Return the [X, Y] coordinate for the center point of the cell that contains the specified text.  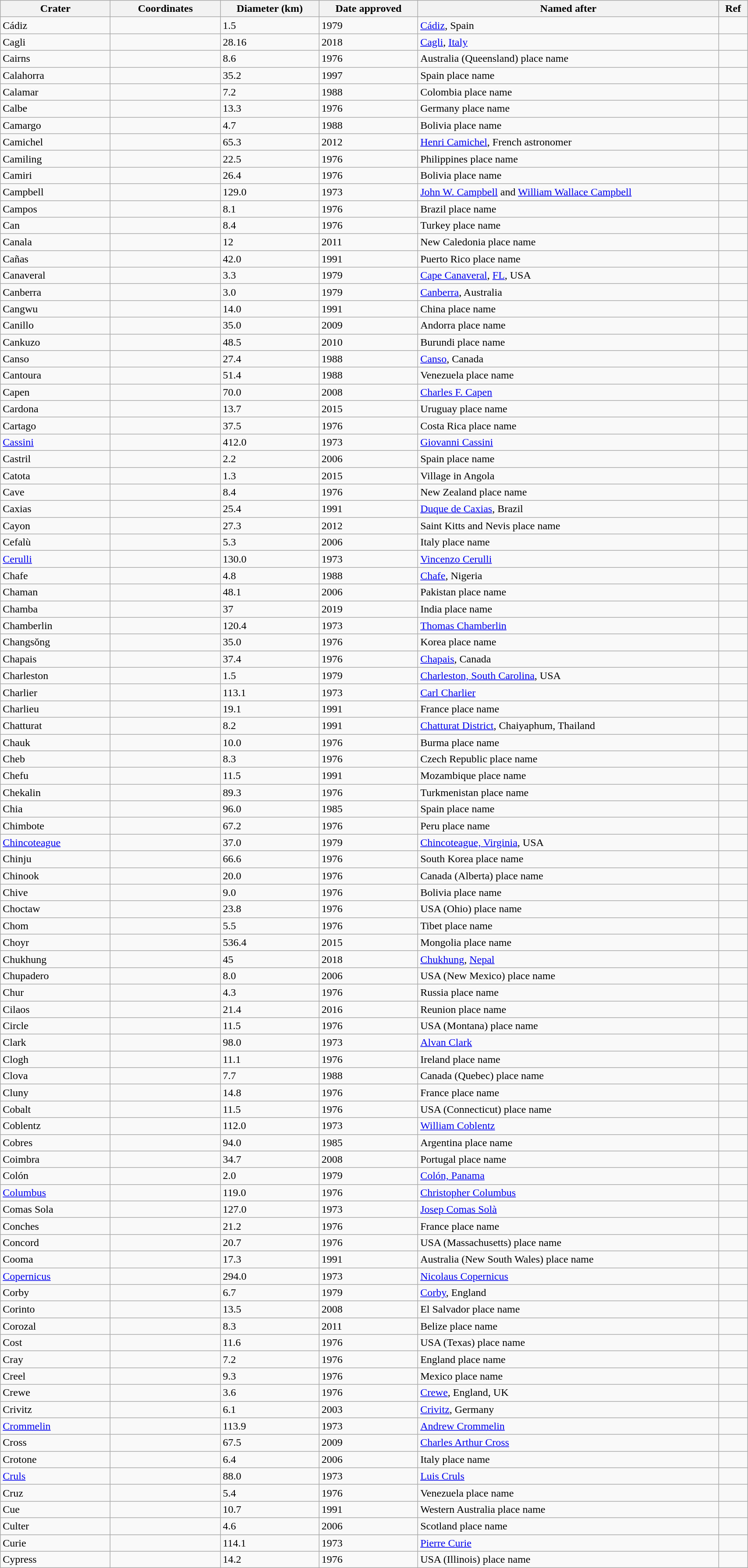
2016 [368, 1009]
Crotone [55, 1459]
2.0 [270, 1176]
2010 [368, 342]
45 [270, 959]
3.0 [270, 292]
98.0 [270, 1043]
Corby [55, 1293]
13.3 [270, 109]
Camiling [55, 159]
11.1 [270, 1059]
Thomas Chamberlin [568, 626]
Charlier [55, 692]
Colón, Panama [568, 1176]
17.3 [270, 1259]
Brazil place name [568, 209]
14.8 [270, 1093]
USA (Montana) place name [568, 1026]
21.2 [270, 1226]
9.3 [270, 1376]
Chincoteague [55, 842]
13.5 [270, 1310]
Chukhung, Nepal [568, 959]
19.1 [270, 709]
Curie [55, 1543]
4.6 [270, 1526]
New Caledonia place name [568, 242]
Conches [55, 1226]
Puerto Rico place name [568, 259]
Clogh [55, 1059]
Chia [55, 809]
Chekalin [55, 793]
Cue [55, 1509]
Turkey place name [568, 226]
Cilaos [55, 1009]
Choctaw [55, 909]
Korea place name [568, 642]
Chupadero [55, 976]
Calamar [55, 92]
70.0 [270, 392]
Luis Cruls [568, 1476]
8.6 [270, 59]
Charleston, South Carolina, USA [568, 676]
8.0 [270, 976]
Campbell [55, 192]
Chapais, Canada [568, 659]
Catota [55, 475]
Costa Rica place name [568, 425]
Saint Kitts and Nevis place name [568, 526]
Corozal [55, 1326]
Canso [55, 359]
Creel [55, 1376]
Camiri [55, 175]
6.1 [270, 1409]
21.4 [270, 1009]
4.8 [270, 576]
129.0 [270, 192]
48.5 [270, 342]
26.4 [270, 175]
112.0 [270, 1126]
94.0 [270, 1143]
Mongolia place name [568, 942]
22.5 [270, 159]
Chive [55, 892]
Turkmenistan place name [568, 793]
Chimbote [55, 826]
Cruz [55, 1493]
Crater [55, 9]
Carl Charlier [568, 692]
Czech Republic place name [568, 759]
28.16 [270, 42]
7.7 [270, 1076]
Duque de Caxias, Brazil [568, 509]
Charles F. Capen [568, 392]
Chafe, Nigeria [568, 576]
Burundi place name [568, 342]
Colón [55, 1176]
27.4 [270, 359]
Cartago [55, 425]
35.2 [270, 75]
Cefalù [55, 542]
Portugal place name [568, 1159]
88.0 [270, 1476]
96.0 [270, 809]
Capen [55, 392]
9.0 [270, 892]
El Salvador place name [568, 1310]
Date approved [368, 9]
Pakistan place name [568, 592]
Nicolaus Copernicus [568, 1276]
Coimbra [55, 1159]
Chatturat District, Chaiyaphum, Thailand [568, 726]
Cluny [55, 1093]
Germany place name [568, 109]
Comas Sola [55, 1209]
5.4 [270, 1493]
Chefu [55, 776]
Henri Camichel, French astronomer [568, 142]
34.7 [270, 1159]
Cave [55, 492]
Cassini [55, 442]
294.0 [270, 1276]
67.2 [270, 826]
23.8 [270, 909]
Chincoteague, Virginia, USA [568, 842]
Chom [55, 926]
25.4 [270, 509]
Cagli [55, 42]
John W. Campbell and William Wallace Campbell [568, 192]
Culter [55, 1526]
USA (Massachusetts) place name [568, 1242]
Cypress [55, 1560]
Chamberlin [55, 626]
6.7 [270, 1293]
Belize place name [568, 1326]
Calbe [55, 109]
Canala [55, 242]
Crommelin [55, 1426]
Changsŏng [55, 642]
Giovanni Cassini [568, 442]
Chaman [55, 592]
10.7 [270, 1509]
Canada (Alberta) place name [568, 876]
89.3 [270, 793]
Canberra [55, 292]
Pierre Curie [568, 1543]
Columbus [55, 1193]
127.0 [270, 1209]
67.5 [270, 1443]
Reunion place name [568, 1009]
130.0 [270, 559]
Cayon [55, 526]
Crivitz [55, 1409]
37.5 [270, 425]
Western Australia place name [568, 1509]
Uruguay place name [568, 409]
Corinto [55, 1310]
Colombia place name [568, 92]
Scotland place name [568, 1526]
Cheb [55, 759]
Coordinates [166, 9]
Cañas [55, 259]
India place name [568, 609]
412.0 [270, 442]
Canso, Canada [568, 359]
Australia (New South Wales) place name [568, 1259]
51.4 [270, 375]
Cardona [55, 409]
5.5 [270, 926]
USA (Texas) place name [568, 1343]
Chauk [55, 743]
Village in Angola [568, 475]
Chinju [55, 859]
Chamba [55, 609]
Argentina place name [568, 1143]
37.0 [270, 842]
Diameter (km) [270, 9]
65.3 [270, 142]
USA (Illinois) place name [568, 1560]
Cádiz [55, 25]
Cruls [55, 1476]
Circle [55, 1026]
Crewe, England, UK [568, 1393]
Crivitz, Germany [568, 1409]
USA (Ohio) place name [568, 909]
England place name [568, 1359]
Andrew Crommelin [568, 1426]
Chapais [55, 659]
Cangwu [55, 309]
Chukhung [55, 959]
Canaveral [55, 276]
Cantoura [55, 375]
Charles Arthur Cross [568, 1443]
Calahorra [55, 75]
8.2 [270, 726]
Cagli, Italy [568, 42]
Camargo [55, 125]
New Zealand place name [568, 492]
Cankuzo [55, 342]
14.0 [270, 309]
Ireland place name [568, 1059]
Coblentz [55, 1126]
2003 [368, 1409]
3.3 [270, 276]
10.0 [270, 743]
Choyr [55, 942]
South Korea place name [568, 859]
1997 [368, 75]
Chafe [55, 576]
120.4 [270, 626]
Cobalt [55, 1109]
Burma place name [568, 743]
5.3 [270, 542]
113.9 [270, 1426]
114.1 [270, 1543]
2.2 [270, 459]
Corby, England [568, 1293]
Named after [568, 9]
Clark [55, 1043]
66.6 [270, 859]
113.1 [270, 692]
20.0 [270, 876]
William Coblentz [568, 1126]
536.4 [270, 942]
Cooma [55, 1259]
Charleston [55, 676]
6.4 [270, 1459]
42.0 [270, 259]
Concord [55, 1242]
Caxias [55, 509]
Tibet place name [568, 926]
Canillo [55, 326]
Mexico place name [568, 1376]
Australia (Queensland) place name [568, 59]
2019 [368, 609]
Cost [55, 1343]
Andorra place name [568, 326]
4.3 [270, 992]
3.6 [270, 1393]
Cerulli [55, 559]
Chatturat [55, 726]
Peru place name [568, 826]
8.1 [270, 209]
13.7 [270, 409]
Charlieu [55, 709]
Canberra, Australia [568, 292]
Josep Comas Solà [568, 1209]
11.6 [270, 1343]
Philippines place name [568, 159]
Vincenzo Cerulli [568, 559]
USA (New Mexico) place name [568, 976]
Chur [55, 992]
Cross [55, 1443]
Clova [55, 1076]
4.7 [270, 125]
37 [270, 609]
Cobres [55, 1143]
27.3 [270, 526]
20.7 [270, 1242]
Cádiz, Spain [568, 25]
Campos [55, 209]
1.3 [270, 475]
14.2 [270, 1560]
Cape Canaveral, FL, USA [568, 276]
119.0 [270, 1193]
Chinook [55, 876]
Cray [55, 1359]
Camichel [55, 142]
China place name [568, 309]
Castril [55, 459]
USA (Connecticut) place name [568, 1109]
Mozambique place name [568, 776]
Christopher Columbus [568, 1193]
Copernicus [55, 1276]
12 [270, 242]
Can [55, 226]
Ref [733, 9]
Alvan Clark [568, 1043]
48.1 [270, 592]
Cairns [55, 59]
Canada (Quebec) place name [568, 1076]
37.4 [270, 659]
Crewe [55, 1393]
Russia place name [568, 992]
